Output the (x, y) coordinate of the center of the cell containing the given text.  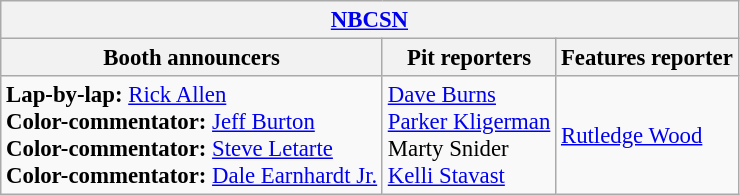
Features reporter (647, 58)
Rutledge Wood (647, 136)
Booth announcers (192, 58)
Dave BurnsParker KligermanMarty SniderKelli Stavast (468, 136)
Pit reporters (468, 58)
NBCSN (370, 20)
Lap-by-lap: Rick AllenColor-commentator: Jeff BurtonColor-commentator: Steve LetarteColor-commentator: Dale Earnhardt Jr. (192, 136)
